From the cell containing the given text, extract its center point as (x, y) coordinate. 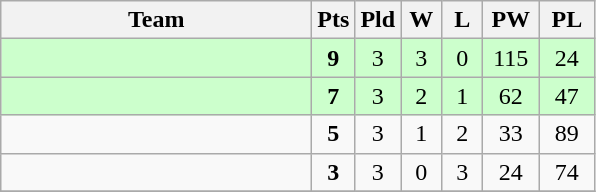
5 (334, 134)
W (422, 20)
33 (511, 134)
Team (156, 20)
74 (567, 172)
PL (567, 20)
115 (511, 58)
89 (567, 134)
47 (567, 96)
9 (334, 58)
7 (334, 96)
L (462, 20)
Pts (334, 20)
62 (511, 96)
Pld (378, 20)
PW (511, 20)
